Detect which cell encompasses the target text, then output its (X, Y) center coordinate. 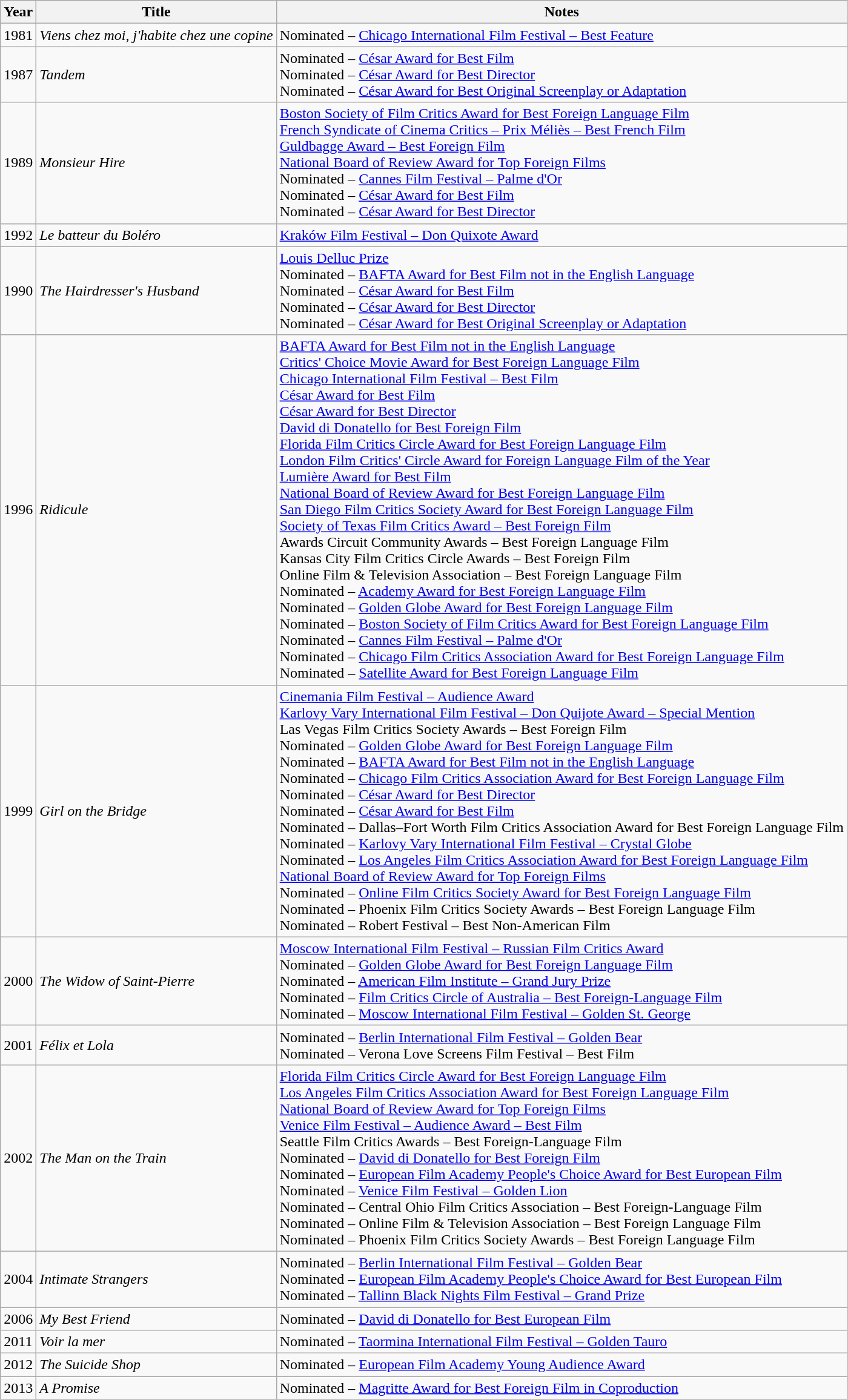
A Promise (156, 1388)
2006 (18, 1318)
Notes (561, 12)
1996 (18, 510)
2012 (18, 1365)
1987 (18, 74)
The Man on the Train (156, 1158)
1989 (18, 163)
2011 (18, 1342)
Girl on the Bridge (156, 811)
1992 (18, 235)
2002 (18, 1158)
1990 (18, 291)
Year (18, 12)
Title (156, 12)
The Hairdresser's Husband (156, 291)
Nominated – Berlin International Film Festival – Golden BearNominated – Verona Love Screens Film Festival – Best Film (561, 1045)
The Widow of Saint-Pierre (156, 981)
1981 (18, 35)
Nominated – European Film Academy Young Audience Award (561, 1365)
Le batteur du Boléro (156, 235)
The Suicide Shop (156, 1365)
Kraków Film Festival – Don Quixote Award (561, 235)
2001 (18, 1045)
Intimate Strangers (156, 1279)
Nominated – Chicago International Film Festival – Best Feature (561, 35)
Nominated – Magritte Award for Best Foreign Film in Coproduction (561, 1388)
Voir la mer (156, 1342)
Nominated – Taormina International Film Festival – Golden Tauro (561, 1342)
Tandem (156, 74)
My Best Friend (156, 1318)
Nominated – David di Donatello for Best European Film (561, 1318)
Viens chez moi, j'habite chez une copine (156, 35)
2000 (18, 981)
1999 (18, 811)
Nominated – César Award for Best FilmNominated – César Award for Best DirectorNominated – César Award for Best Original Screenplay or Adaptation (561, 74)
Monsieur Hire (156, 163)
Ridicule (156, 510)
2004 (18, 1279)
Félix et Lola (156, 1045)
2013 (18, 1388)
